Provide the (X, Y) coordinate of the cell's center where the given text is located.  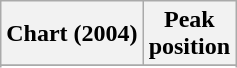
Peakposition (189, 34)
Chart (2004) (72, 34)
